Return the (X, Y) coordinate for the center point of the cell that contains the specified text.  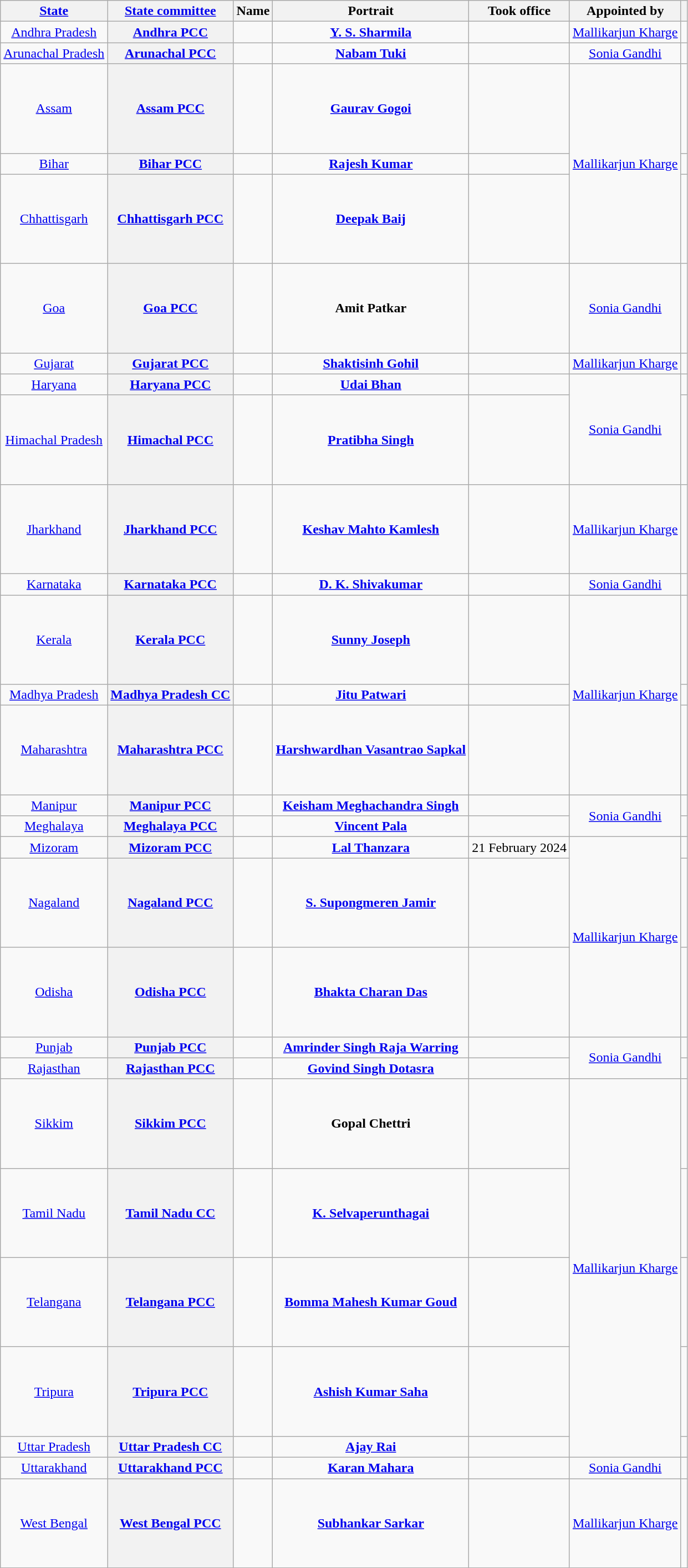
K. Selvaperunthagai (371, 1212)
Chhattisgarh (54, 219)
Karan Mahara (371, 1468)
Harshwardhan Vasantrao Sapkal (371, 750)
Uttarakhand PCC (171, 1468)
Himachal PCC (171, 439)
Gaurav Gogoi (371, 109)
Amit Patkar (371, 308)
Nagaland (54, 903)
Rajasthan PCC (171, 1068)
Sikkim PCC (171, 1124)
Karnataka (54, 584)
Jharkhand (54, 529)
Madhya Pradesh (54, 695)
Maharashtra (54, 750)
Tamil Nadu (54, 1212)
Arunachal Pradesh (54, 53)
Punjab PCC (171, 1047)
Madhya Pradesh CC (171, 695)
Took office (519, 11)
Pratibha Singh (371, 439)
Y. S. Sharmila (371, 32)
Arunachal PCC (171, 53)
D. K. Shivakumar (371, 584)
S. Supongmeren Jamir (371, 903)
Himachal Pradesh (54, 439)
Keisham Meghachandra Singh (371, 805)
Amrinder Singh Raja Warring (371, 1047)
Odisha PCC (171, 992)
Telangana PCC (171, 1302)
Jitu Patwari (371, 695)
West Bengal (54, 1523)
Telangana (54, 1302)
Portrait (371, 11)
Subhankar Sarkar (371, 1523)
Haryana PCC (171, 384)
Andhra Pradesh (54, 32)
Lal Thanzara (371, 848)
Sunny Joseph (371, 639)
Maharashtra PCC (171, 750)
Appointed by (625, 11)
State committee (171, 11)
Sikkim (54, 1124)
Ajay Rai (371, 1447)
Shaktisinh Gohil (371, 363)
Goa PCC (171, 308)
Bomma Mahesh Kumar Goud (371, 1302)
Goa (54, 308)
Deepak Baij (371, 219)
Nagaland PCC (171, 903)
Gujarat (54, 363)
Vincent Pala (371, 826)
21 February 2024 (519, 848)
Meghalaya PCC (171, 826)
Bhakta Charan Das (371, 992)
Gujarat PCC (171, 363)
Bihar (54, 164)
Udai Bhan (371, 384)
Rajesh Kumar (371, 164)
Manipur (54, 805)
Gopal Chettri (371, 1124)
Tripura PCC (171, 1391)
Bihar PCC (171, 164)
Odisha (54, 992)
State (54, 11)
Meghalaya (54, 826)
Haryana (54, 384)
West Bengal PCC (171, 1523)
Uttar Pradesh CC (171, 1447)
Karnataka PCC (171, 584)
Nabam Tuki (371, 53)
Kerala (54, 639)
Assam PCC (171, 109)
Rajasthan (54, 1068)
Assam (54, 109)
Name (253, 11)
Uttarakhand (54, 1468)
Kerala PCC (171, 639)
Chhattisgarh PCC (171, 219)
Andhra PCC (171, 32)
Manipur PCC (171, 805)
Uttar Pradesh (54, 1447)
Keshav Mahto Kamlesh (371, 529)
Ashish Kumar Saha (371, 1391)
Jharkhand PCC (171, 529)
Tamil Nadu CC (171, 1212)
Mizoram PCC (171, 848)
Mizoram (54, 848)
Tripura (54, 1391)
Govind Singh Dotasra (371, 1068)
Punjab (54, 1047)
